Pinpoint the cell where the given text exists, returning its [X, Y] midpoint coordinate. 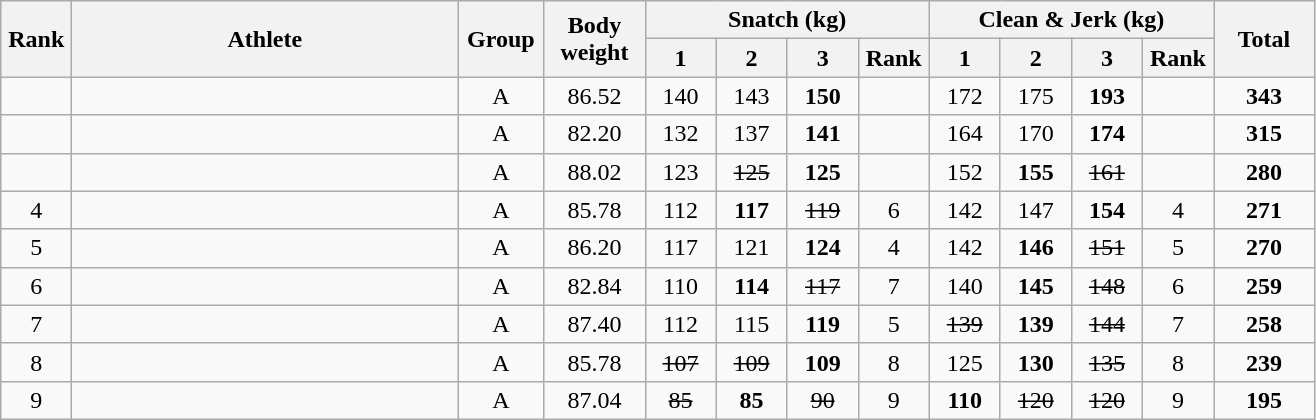
86.20 [594, 248]
87.04 [594, 400]
121 [752, 248]
82.20 [594, 134]
170 [1036, 134]
148 [1106, 286]
124 [822, 248]
82.84 [594, 286]
Group [501, 39]
135 [1106, 362]
147 [1036, 210]
115 [752, 324]
Body weight [594, 39]
Snatch (kg) [787, 20]
270 [1264, 248]
137 [752, 134]
258 [1264, 324]
130 [1036, 362]
239 [1264, 362]
123 [680, 172]
280 [1264, 172]
271 [1264, 210]
88.02 [594, 172]
150 [822, 96]
86.52 [594, 96]
195 [1264, 400]
90 [822, 400]
Athlete [265, 39]
155 [1036, 172]
132 [680, 134]
259 [1264, 286]
87.40 [594, 324]
146 [1036, 248]
161 [1106, 172]
Clean & Jerk (kg) [1071, 20]
143 [752, 96]
144 [1106, 324]
193 [1106, 96]
154 [1106, 210]
174 [1106, 134]
Total [1264, 39]
114 [752, 286]
151 [1106, 248]
175 [1036, 96]
164 [964, 134]
343 [1264, 96]
145 [1036, 286]
172 [964, 96]
141 [822, 134]
152 [964, 172]
315 [1264, 134]
107 [680, 362]
